For the text-containing cell, return its midpoint in (X, Y) coordinate format. 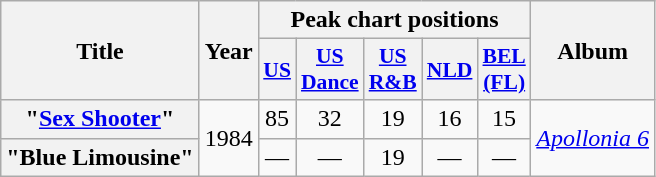
Year (228, 50)
32 (330, 119)
Album (593, 50)
USR&B (393, 70)
Apollonia 6 (593, 138)
1984 (228, 138)
16 (450, 119)
US (277, 70)
Title (100, 50)
15 (504, 119)
BEL(FL) (504, 70)
Peak chart positions (394, 20)
85 (277, 119)
"Blue Limousine" (100, 157)
NLD (450, 70)
USDance (330, 70)
"Sex Shooter" (100, 119)
